Determine the (x, y) coordinate at the center of the cell enclosing the given text.  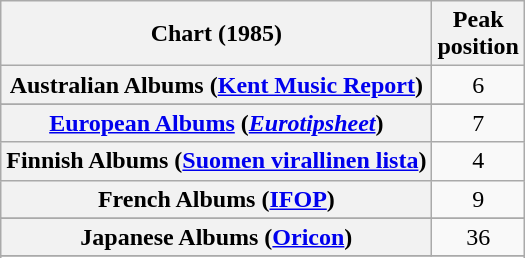
9 (478, 199)
European Albums (Eurotipsheet) (216, 123)
36 (478, 237)
Chart (1985) (216, 34)
7 (478, 123)
Japanese Albums (Oricon) (216, 237)
6 (478, 85)
Finnish Albums (Suomen virallinen lista) (216, 161)
4 (478, 161)
French Albums (IFOP) (216, 199)
Australian Albums (Kent Music Report) (216, 85)
Peakposition (478, 34)
